Scan for the cell matching the given text and deliver its (X, Y) coordinate at center. 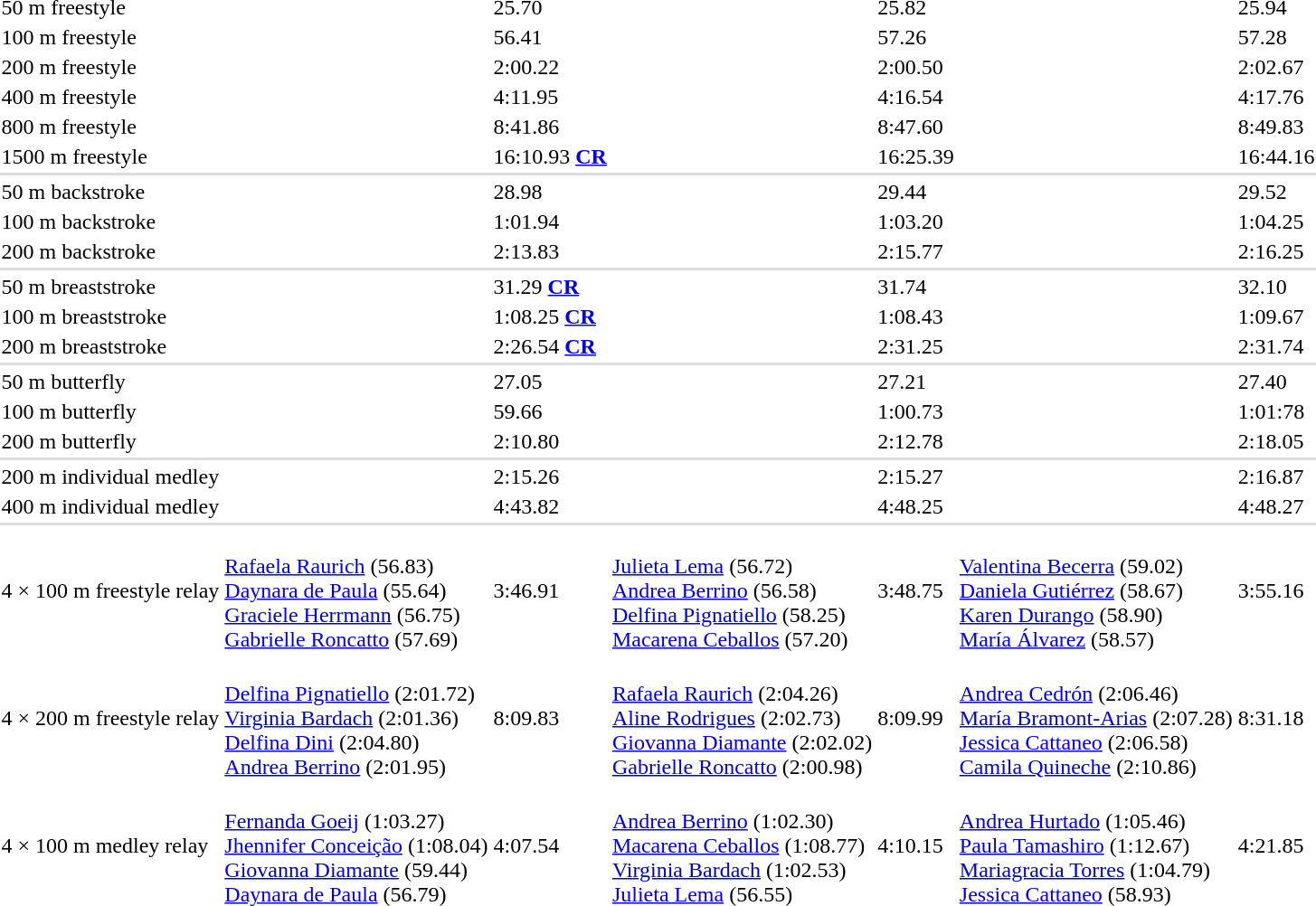
2:31.74 (1276, 346)
56.41 (550, 37)
8:47.60 (916, 127)
100 m freestyle (110, 37)
2:12.78 (916, 441)
4 × 200 m freestyle relay (110, 718)
4:48.25 (916, 506)
8:49.83 (1276, 127)
4:43.82 (550, 506)
4:16.54 (916, 97)
50 m backstroke (110, 192)
100 m breaststroke (110, 316)
2:02.67 (1276, 67)
8:09.99 (916, 718)
200 m breaststroke (110, 346)
200 m backstroke (110, 251)
2:16.87 (1276, 477)
1:00.73 (916, 411)
57.26 (916, 37)
29.52 (1276, 192)
400 m individual medley (110, 506)
2:26.54 CR (550, 346)
16:44.16 (1276, 156)
100 m backstroke (110, 222)
1:08.43 (916, 316)
Valentina Becerra (59.02)Daniela Gutiérrez (58.67)Karen Durango (58.90)María Álvarez (58.57) (1096, 590)
59.66 (550, 411)
57.28 (1276, 37)
1:09.67 (1276, 316)
4 × 100 m freestyle relay (110, 590)
8:09.83 (550, 718)
31.74 (916, 287)
16:10.93 CR (550, 156)
Andrea Cedrón (2:06.46)María Bramont-Arias (2:07.28)Jessica Cattaneo (2:06.58)Camila Quineche (2:10.86) (1096, 718)
29.44 (916, 192)
2:15.27 (916, 477)
3:48.75 (916, 590)
2:16.25 (1276, 251)
1:01.94 (550, 222)
Delfina Pignatiello (2:01.72)Virginia Bardach (2:01.36)Delfina Dini (2:04.80)Andrea Berrino (2:01.95) (356, 718)
27.21 (916, 382)
200 m butterfly (110, 441)
4:11.95 (550, 97)
Julieta Lema (56.72)Andrea Berrino (56.58)Delfina Pignatiello (58.25)Macarena Ceballos (57.20) (742, 590)
2:00.50 (916, 67)
2:10.80 (550, 441)
2:13.83 (550, 251)
1:08.25 CR (550, 316)
2:15.26 (550, 477)
100 m butterfly (110, 411)
16:25.39 (916, 156)
8:31.18 (1276, 718)
1500 m freestyle (110, 156)
4:17.76 (1276, 97)
400 m freestyle (110, 97)
32.10 (1276, 287)
8:41.86 (550, 127)
3:55.16 (1276, 590)
50 m butterfly (110, 382)
2:18.05 (1276, 441)
Rafaela Raurich (56.83)Daynara de Paula (55.64)Graciele Herrmann (56.75)Gabrielle Roncatto (57.69) (356, 590)
27.40 (1276, 382)
4:48.27 (1276, 506)
2:31.25 (916, 346)
27.05 (550, 382)
1:04.25 (1276, 222)
3:46.91 (550, 590)
200 m individual medley (110, 477)
50 m breaststroke (110, 287)
1:01:78 (1276, 411)
31.29 CR (550, 287)
200 m freestyle (110, 67)
28.98 (550, 192)
2:00.22 (550, 67)
Rafaela Raurich (2:04.26)Aline Rodrigues (2:02.73)Giovanna Diamante (2:02.02)Gabrielle Roncatto (2:00.98) (742, 718)
800 m freestyle (110, 127)
2:15.77 (916, 251)
1:03.20 (916, 222)
